Find where the given text appears and provide that cell's center as [x, y] coordinate. 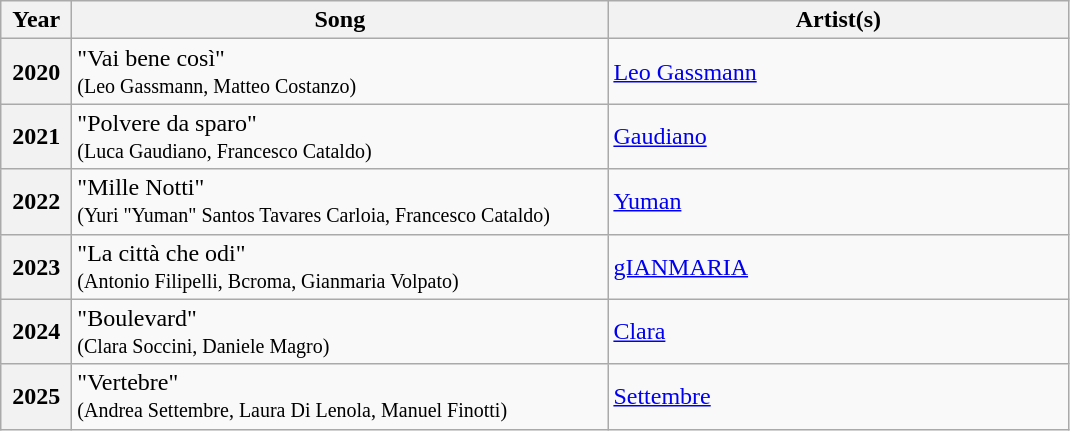
Gaudiano [838, 136]
"Polvere da sparo"(Luca Gaudiano, Francesco Cataldo) [340, 136]
Settembre [838, 396]
2023 [36, 266]
Artist(s) [838, 20]
2021 [36, 136]
Yuman [838, 202]
2020 [36, 72]
Year [36, 20]
"Vertebre" (Andrea Settembre, Laura Di Lenola, Manuel Finotti) [340, 396]
gIANMARIA [838, 266]
Song [340, 20]
"Vai bene così"(Leo Gassmann, Matteo Costanzo) [340, 72]
2025 [36, 396]
"Mille Notti"(Yuri "Yuman" Santos Tavares Carloia, Francesco Cataldo) [340, 202]
2024 [36, 332]
2022 [36, 202]
"La città che odi" (Antonio Filipelli, Bcroma, Gianmaria Volpato) [340, 266]
Leo Gassmann [838, 72]
"Boulevard" (Clara Soccini, Daniele Magro) [340, 332]
Clara [838, 332]
